Detect which cell encompasses the target text, then output its (x, y) center coordinate. 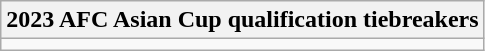
2023 AFC Asian Cup qualification tiebreakers (242, 20)
